From the cell containing the given text, extract its center point as [x, y] coordinate. 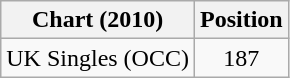
187 [241, 58]
Position [241, 20]
UK Singles (OCC) [98, 58]
Chart (2010) [98, 20]
